Pinpoint the cell where the given text exists, returning its (X, Y) midpoint coordinate. 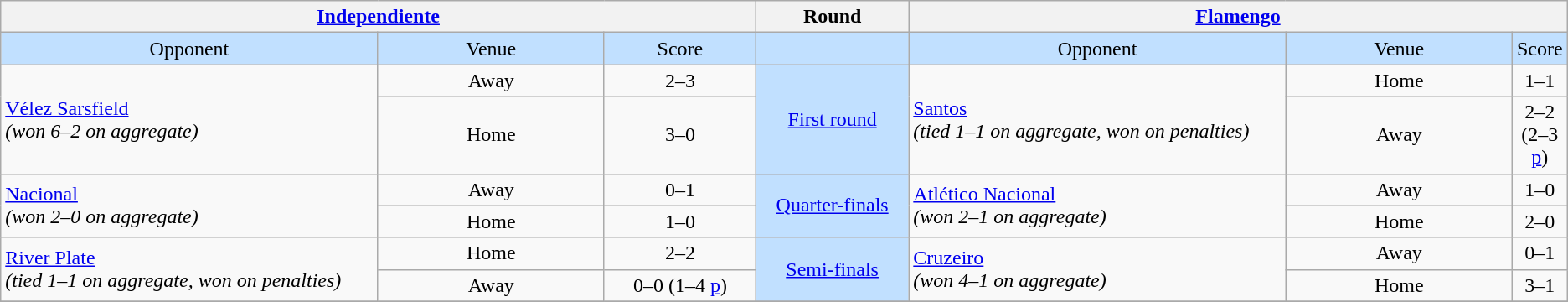
2–2 (2–3 p) (1540, 135)
Atlético Nacional(won 2–1 on aggregate) (1097, 206)
2–2 (680, 253)
Nacional(won 2–0 on aggregate) (189, 206)
1–1 (1540, 81)
River Plate(tied 1–1 on aggregate, won on penalties) (189, 269)
Quarter-finals (832, 206)
Vélez Sarsfield(won 6–2 on aggregate) (189, 119)
Independiente (379, 17)
2–3 (680, 81)
2–0 (1540, 221)
Semi-finals (832, 269)
Flamengo (1238, 17)
Round (832, 17)
First round (832, 119)
3–0 (680, 135)
Cruzeiro(won 4–1 on aggregate) (1097, 269)
Santos(tied 1–1 on aggregate, won on penalties) (1097, 119)
0–0 (1–4 p) (680, 285)
3–1 (1540, 285)
